Identify which cell holds the provided text, then report its (x, y) central coordinate. 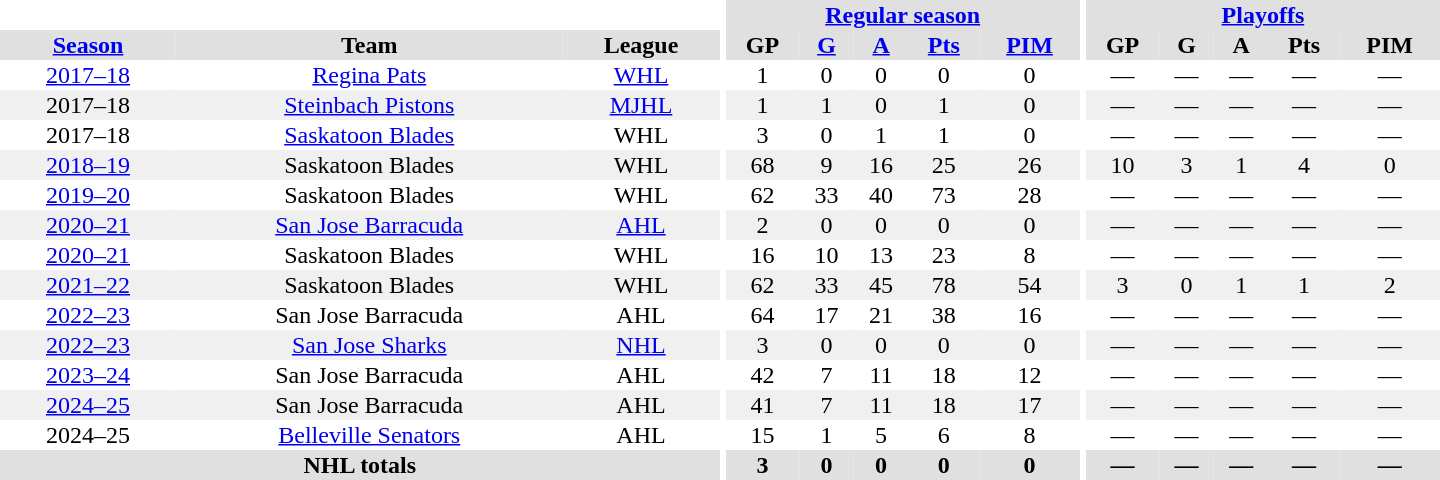
38 (944, 315)
4 (1304, 165)
Steinbach Pistons (369, 105)
5 (882, 435)
45 (882, 285)
73 (944, 195)
League (640, 45)
78 (944, 285)
Belleville Senators (369, 435)
6 (944, 435)
9 (826, 165)
54 (1029, 285)
28 (1029, 195)
2021–22 (88, 285)
68 (763, 165)
2018–19 (88, 165)
2019–20 (88, 195)
Team (369, 45)
21 (882, 315)
Regina Pats (369, 75)
64 (763, 315)
42 (763, 375)
26 (1029, 165)
Playoffs (1263, 15)
Regular season (903, 15)
23 (944, 255)
25 (944, 165)
NHL totals (360, 465)
15 (763, 435)
San Jose Sharks (369, 345)
MJHL (640, 105)
NHL (640, 345)
40 (882, 195)
41 (763, 405)
12 (1029, 375)
2023–24 (88, 375)
Season (88, 45)
13 (882, 255)
